Output the [x, y] coordinate of the center of the cell containing the given text.  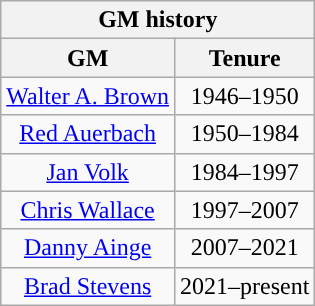
Danny Ainge [88, 248]
Jan Volk [88, 172]
Chris Wallace [88, 210]
2021–present [245, 286]
Tenure [245, 58]
1984–1997 [245, 172]
1997–2007 [245, 210]
2007–2021 [245, 248]
GM history [158, 20]
1950–1984 [245, 134]
Brad Stevens [88, 286]
Walter A. Brown [88, 96]
GM [88, 58]
Red Auerbach [88, 134]
1946–1950 [245, 96]
